Return [X, Y] of the center of cell containing provided text 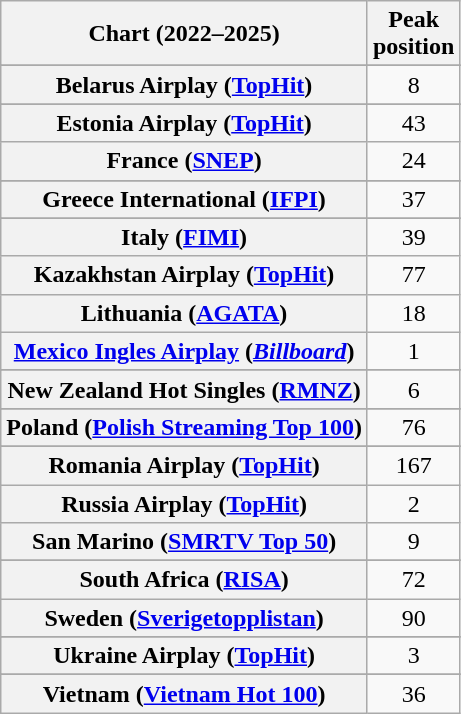
Lithuania (AGATA) [184, 313]
2 [413, 503]
Ukraine Airplay (TopHit) [184, 656]
Mexico Ingles Airplay (Billboard) [184, 351]
77 [413, 275]
France (SNEP) [184, 161]
24 [413, 161]
90 [413, 618]
New Zealand Hot Singles (RMNZ) [184, 389]
Greece International (IFPI) [184, 199]
Estonia Airplay (TopHit) [184, 123]
San Marino (SMRTV Top 50) [184, 542]
76 [413, 427]
9 [413, 542]
43 [413, 123]
167 [413, 465]
3 [413, 656]
1 [413, 351]
Belarus Airplay (TopHit) [184, 85]
Chart (2022–2025) [184, 34]
South Africa (RISA) [184, 580]
72 [413, 580]
Vietnam (Vietnam Hot 100) [184, 694]
18 [413, 313]
Kazakhstan Airplay (TopHit) [184, 275]
Russia Airplay (TopHit) [184, 503]
Poland (Polish Streaming Top 100) [184, 427]
36 [413, 694]
Romania Airplay (TopHit) [184, 465]
39 [413, 237]
Peakposition [413, 34]
Italy (FIMI) [184, 237]
6 [413, 389]
8 [413, 85]
37 [413, 199]
Sweden (Sverigetopplistan) [184, 618]
